Detect which cell encompasses the target text, then output its (X, Y) center coordinate. 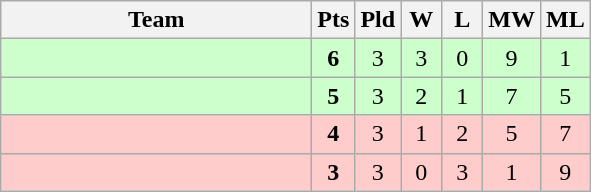
Pld (378, 20)
Team (156, 20)
ML (565, 20)
4 (334, 134)
6 (334, 58)
L (462, 20)
W (422, 20)
MW (512, 20)
Pts (334, 20)
